Return the (X, Y) coordinate for the center point of the cell that contains the specified text.  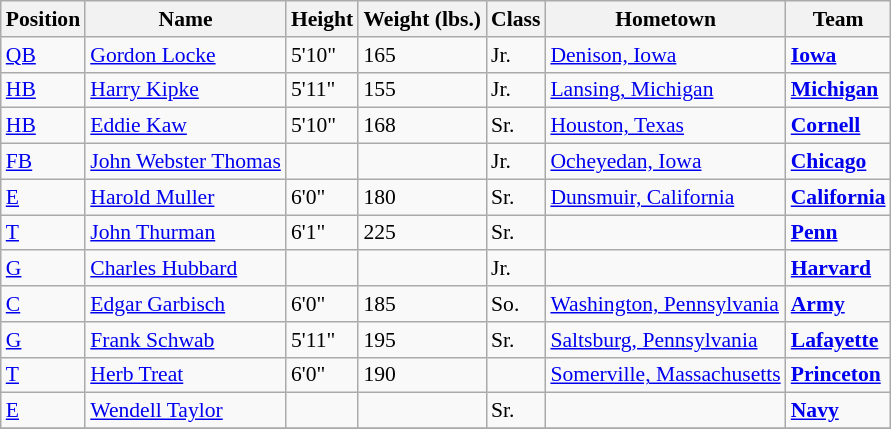
165 (422, 55)
Princeton (838, 375)
Herb Treat (186, 375)
Houston, Texas (665, 126)
180 (422, 197)
168 (422, 126)
Ocheyedan, Iowa (665, 162)
Team (838, 19)
155 (422, 90)
Cornell (838, 126)
Weight (lbs.) (422, 19)
Lansing, Michigan (665, 90)
Washington, Pennsylvania (665, 304)
Michigan (838, 90)
Dunsmuir, California (665, 197)
Edgar Garbisch (186, 304)
Position (43, 19)
California (838, 197)
6'1" (322, 233)
195 (422, 340)
Chicago (838, 162)
Wendell Taylor (186, 411)
Hometown (665, 19)
Frank Schwab (186, 340)
Harry Kipke (186, 90)
225 (422, 233)
John Thurman (186, 233)
Denison, Iowa (665, 55)
Harold Muller (186, 197)
Saltsburg, Pennsylvania (665, 340)
Penn (838, 233)
Eddie Kaw (186, 126)
So. (516, 304)
Harvard (838, 269)
C (43, 304)
Army (838, 304)
Class (516, 19)
Height (322, 19)
Navy (838, 411)
Iowa (838, 55)
Charles Hubbard (186, 269)
Name (186, 19)
QB (43, 55)
190 (422, 375)
Somerville, Massachusetts (665, 375)
Gordon Locke (186, 55)
185 (422, 304)
Lafayette (838, 340)
FB (43, 162)
John Webster Thomas (186, 162)
